Provide the [X, Y] coordinate of the cell's center where the given text is located.  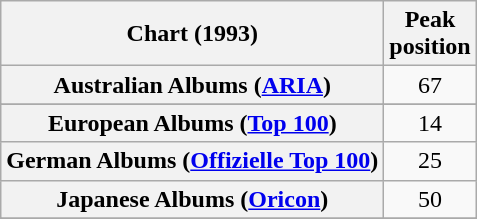
14 [430, 123]
67 [430, 85]
German Albums (Offizielle Top 100) [192, 161]
Chart (1993) [192, 34]
European Albums (Top 100) [192, 123]
Japanese Albums (Oricon) [192, 199]
25 [430, 161]
Peakposition [430, 34]
50 [430, 199]
Australian Albums (ARIA) [192, 85]
